For the text-containing cell, return its midpoint in [X, Y] coordinate format. 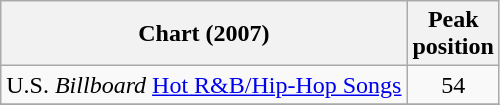
Chart (2007) [204, 34]
54 [453, 85]
U.S. Billboard Hot R&B/Hip-Hop Songs [204, 85]
Peakposition [453, 34]
